Find where the given text appears and provide that cell's center as (x, y) coordinate. 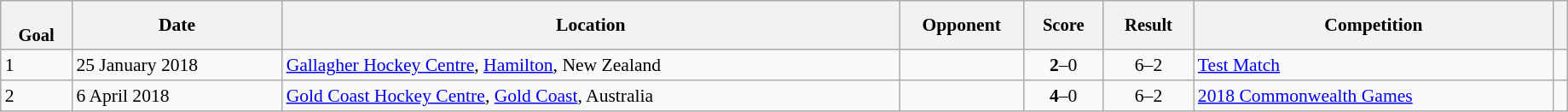
Competition (1374, 26)
Location (591, 26)
Goal (37, 26)
4–0 (1063, 96)
2018 Commonwealth Games (1374, 96)
2 (37, 96)
Gallagher Hockey Centre, Hamilton, New Zealand (591, 66)
Gold Coast Hockey Centre, Gold Coast, Australia (591, 96)
Opponent (962, 26)
2–0 (1063, 66)
Test Match (1374, 66)
Score (1063, 26)
25 January 2018 (176, 66)
1 (37, 66)
Result (1149, 26)
Date (176, 26)
6 April 2018 (176, 96)
